Locate the cell with the specified text and output its (X, Y) center coordinate. 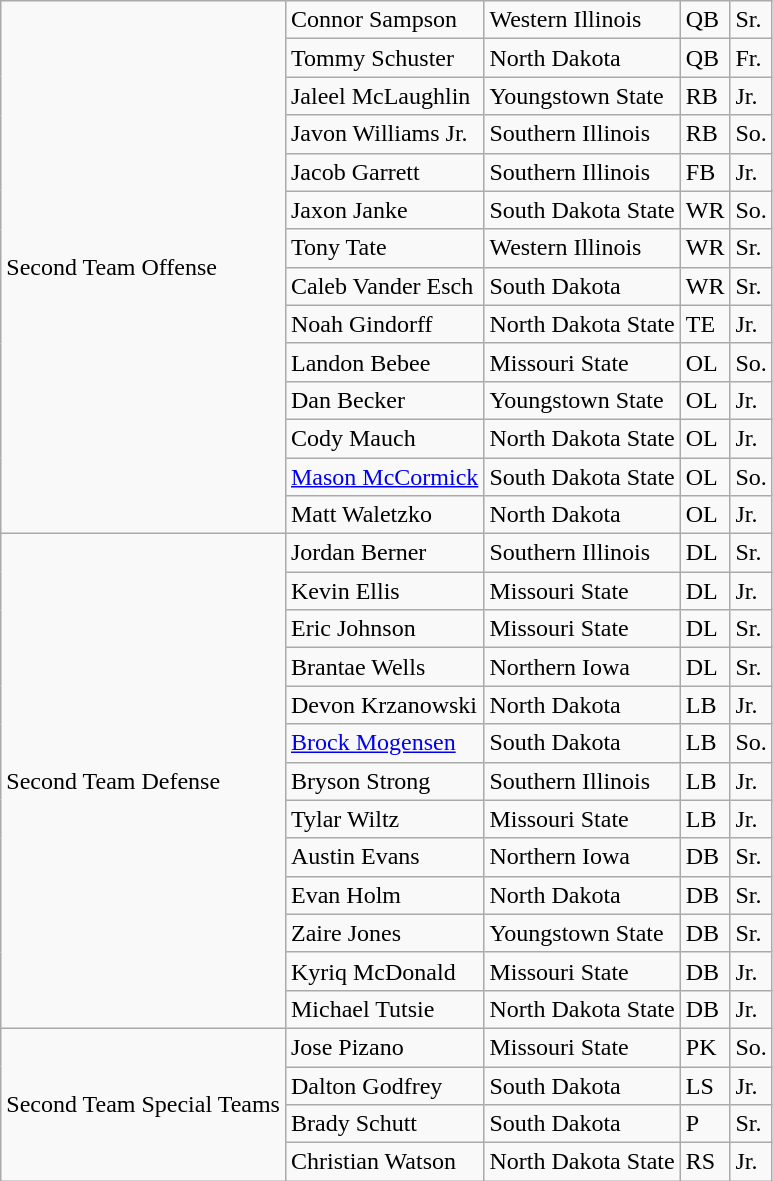
Landon Bebee (384, 362)
P (705, 1124)
Connor Sampson (384, 20)
Caleb Vander Esch (384, 286)
Dalton Godfrey (384, 1085)
Second Team Offense (144, 268)
RS (705, 1162)
Second Team Defense (144, 782)
Jose Pizano (384, 1047)
Tylar Wiltz (384, 819)
Kevin Ellis (384, 591)
PK (705, 1047)
Jordan Berner (384, 553)
Austin Evans (384, 857)
Tommy Schuster (384, 58)
Christian Watson (384, 1162)
Jaxon Janke (384, 210)
Kyriq McDonald (384, 971)
FB (705, 172)
Evan Holm (384, 895)
Zaire Jones (384, 933)
Brantae Wells (384, 667)
Cody Mauch (384, 438)
Devon Krzanowski (384, 705)
Javon Williams Jr. (384, 134)
Jacob Garrett (384, 172)
Dan Becker (384, 400)
Tony Tate (384, 248)
Michael Tutsie (384, 1009)
Matt Waletzko (384, 515)
TE (705, 324)
Noah Gindorff (384, 324)
Bryson Strong (384, 781)
Jaleel McLaughlin (384, 96)
Brock Mogensen (384, 743)
Mason McCormick (384, 477)
Second Team Special Teams (144, 1104)
Brady Schutt (384, 1124)
LS (705, 1085)
Eric Johnson (384, 629)
Fr. (751, 58)
